Capture the cell that displays the provided text and extract its [x, y] central coordinate. 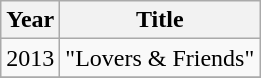
Title [160, 20]
"Lovers & Friends" [160, 58]
Year [30, 20]
2013 [30, 58]
